Capture the cell that displays the provided text and extract its (X, Y) central coordinate. 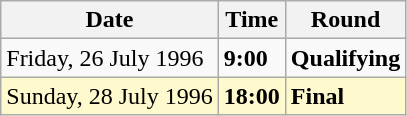
Friday, 26 July 1996 (110, 58)
Date (110, 20)
Qualifying (345, 58)
Sunday, 28 July 1996 (110, 96)
Final (345, 96)
18:00 (252, 96)
9:00 (252, 58)
Round (345, 20)
Time (252, 20)
